Determine the [X, Y] coordinate at the center of the cell enclosing the given text.  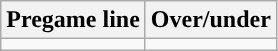
Over/under [210, 20]
Pregame line [74, 20]
